Locate the cell with the specified text and output its (x, y) center coordinate. 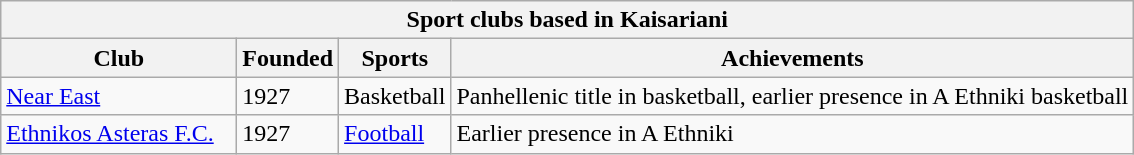
Basketball (395, 96)
Founded (288, 58)
Near East (119, 96)
Club (119, 58)
Earlier presence in A Ethniki (792, 134)
Achievements (792, 58)
Football (395, 134)
Sport clubs based in Kaisariani (568, 20)
Sports (395, 58)
Panhellenic title in basketball, earlier presence in A Ethniki basketball (792, 96)
Ethnikos Asteras F.C. (119, 134)
